Output the [X, Y] coordinate of the center of the cell containing the given text.  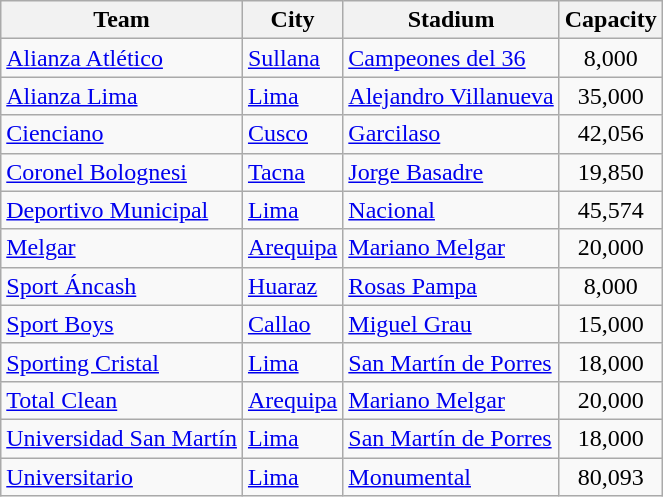
Alejandro Villanueva [451, 96]
Stadium [451, 20]
35,000 [610, 96]
Sullana [292, 58]
Campeones del 36 [451, 58]
Garcilaso [451, 134]
Universidad San Martín [122, 438]
Deportivo Municipal [122, 210]
Sporting Cristal [122, 362]
Team [122, 20]
Nacional [451, 210]
Sport Boys [122, 324]
45,574 [610, 210]
Capacity [610, 20]
Callao [292, 324]
42,056 [610, 134]
Tacna [292, 172]
Miguel Grau [451, 324]
Jorge Basadre [451, 172]
19,850 [610, 172]
Sport Áncash [122, 286]
Cusco [292, 134]
Total Clean [122, 400]
Melgar [122, 248]
Cienciano [122, 134]
City [292, 20]
80,093 [610, 477]
Huaraz [292, 286]
Universitario [122, 477]
Alianza Atlético [122, 58]
Alianza Lima [122, 96]
Monumental [451, 477]
Rosas Pampa [451, 286]
Coronel Bolognesi [122, 172]
15,000 [610, 324]
